Determine the (x, y) coordinate at the center of the cell enclosing the given text.  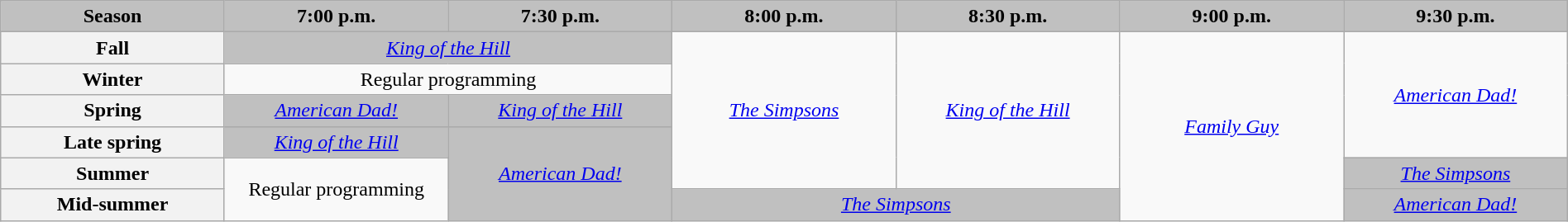
Fall (112, 48)
8:30 p.m. (1007, 17)
7:30 p.m. (561, 17)
9:00 p.m. (1232, 17)
Late spring (112, 142)
Mid-summer (112, 205)
Spring (112, 111)
7:00 p.m. (336, 17)
Winter (112, 79)
Family Guy (1232, 126)
Summer (112, 173)
9:30 p.m. (1456, 17)
8:00 p.m. (784, 17)
Season (112, 17)
